Return the (x, y) coordinate for the center point of the cell that contains the specified text.  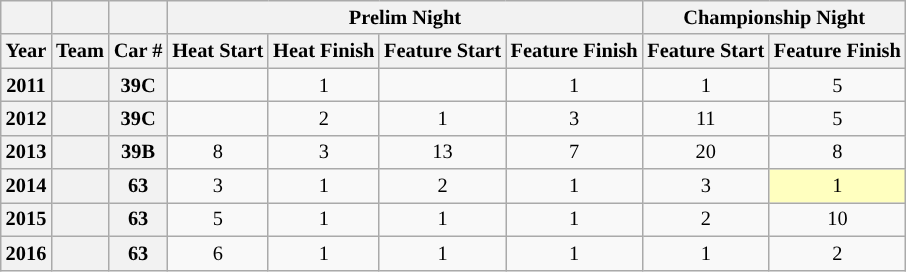
13 (442, 152)
2014 (26, 186)
2013 (26, 152)
7 (574, 152)
6 (218, 253)
Prelim Night (404, 17)
10 (838, 219)
20 (706, 152)
2015 (26, 219)
2011 (26, 85)
Car # (138, 51)
2016 (26, 253)
11 (706, 118)
Team (80, 51)
Year (26, 51)
Championship Night (774, 17)
2012 (26, 118)
39B (138, 152)
Heat Finish (324, 51)
Heat Start (218, 51)
